Find where the given text appears and provide that cell's center as [x, y] coordinate. 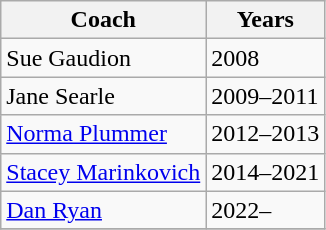
Coach [104, 20]
2009–2011 [266, 96]
Jane Searle [104, 96]
2012–2013 [266, 134]
2008 [266, 58]
Years [266, 20]
2014–2021 [266, 172]
Sue Gaudion [104, 58]
2022– [266, 210]
Dan Ryan [104, 210]
Norma Plummer [104, 134]
Stacey Marinkovich [104, 172]
